Output the [x, y] coordinate of the center of the cell containing the given text.  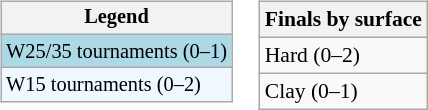
W25/35 tournaments (0–1) [116, 51]
W15 tournaments (0–2) [116, 85]
Clay (0–1) [344, 91]
Finals by surface [344, 20]
Legend [116, 18]
Hard (0–2) [344, 55]
